Find where the given text appears and provide that cell's center as (X, Y) coordinate. 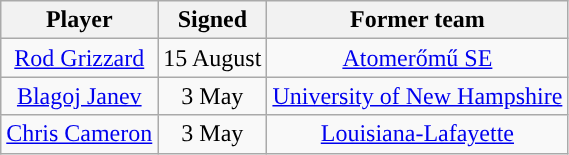
Rod Grizzard (80, 58)
Louisiana-Lafayette (418, 134)
Player (80, 20)
Blagoj Janev (80, 96)
Signed (212, 20)
Atomerőmű SE (418, 58)
Former team (418, 20)
15 August (212, 58)
University of New Hampshire (418, 96)
Chris Cameron (80, 134)
